Determine the [x, y] coordinate at the center of the cell enclosing the given text.  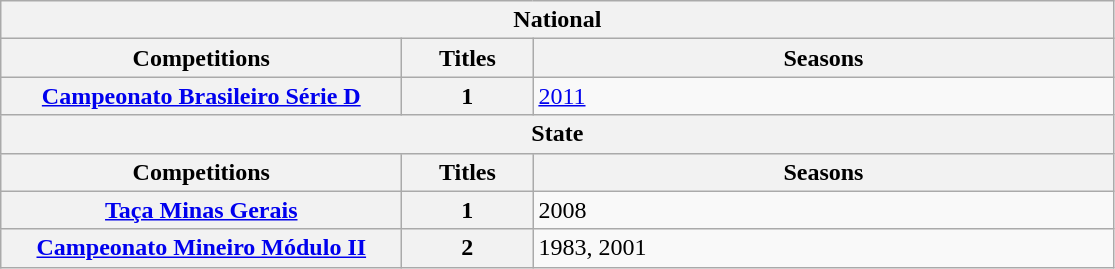
2011 [824, 96]
2008 [824, 210]
Campeonato Brasileiro Série D [202, 96]
1983, 2001 [824, 248]
State [558, 134]
National [558, 20]
Campeonato Mineiro Módulo II [202, 248]
2 [468, 248]
Taça Minas Gerais [202, 210]
